Determine the (x, y) coordinate at the center of the cell enclosing the given text.  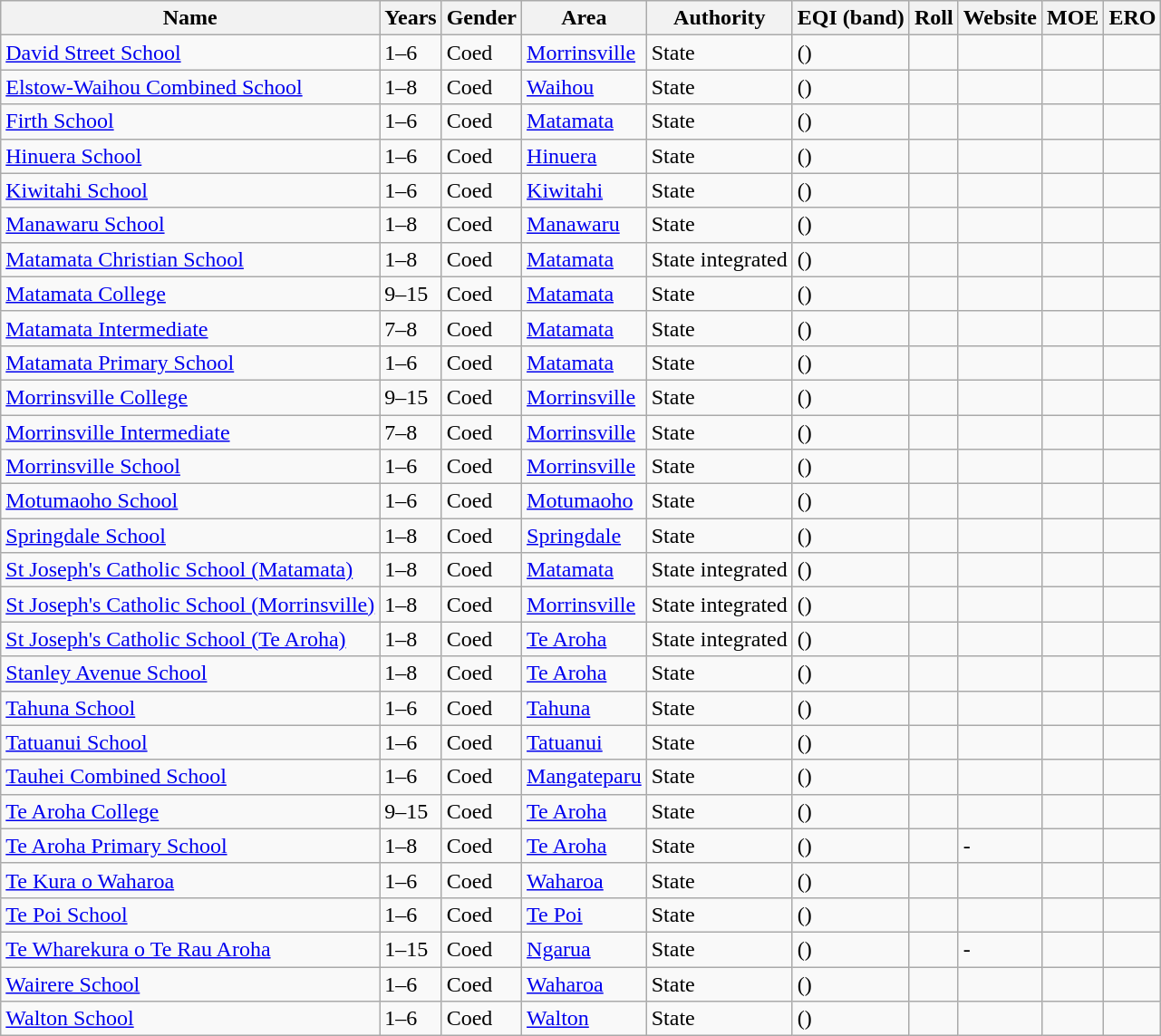
Waihou (585, 87)
Morrinsville College (190, 397)
Tahuna (585, 708)
Mangateparu (585, 777)
Te Poi (585, 915)
Authority (720, 18)
David Street School (190, 53)
Tahuna School (190, 708)
Springdale School (190, 536)
Tatuanui (585, 742)
Morrinsville School (190, 467)
Stanley Avenue School (190, 673)
St Joseph's Catholic School (Te Aroha) (190, 639)
Motumaoho (585, 501)
Matamata Christian School (190, 259)
Wairere School (190, 983)
Area (585, 18)
Te Aroha College (190, 811)
Springdale (585, 536)
Te Wharekura o Te Rau Aroha (190, 949)
Te Kura o Waharoa (190, 880)
Kiwitahi School (190, 190)
EQI (band) (850, 18)
Name (190, 18)
Walton School (190, 1019)
Roll (934, 18)
St Joseph's Catholic School (Matamata) (190, 570)
Te Poi School (190, 915)
Hinuera School (190, 156)
ERO (1133, 18)
Tatuanui School (190, 742)
MOE (1072, 18)
Ngarua (585, 949)
Matamata Primary School (190, 363)
Firth School (190, 121)
Matamata College (190, 294)
Years (411, 18)
Hinuera (585, 156)
Te Aroha Primary School (190, 846)
Matamata Intermediate (190, 328)
Manawaru School (190, 225)
Tauhei Combined School (190, 777)
Kiwitahi (585, 190)
Manawaru (585, 225)
St Joseph's Catholic School (Morrinsville) (190, 605)
Website (1000, 18)
Elstow-Waihou Combined School (190, 87)
Morrinsville Intermediate (190, 432)
Motumaoho School (190, 501)
Gender (481, 18)
Walton (585, 1019)
1–15 (411, 949)
